Output the [x, y] coordinate of the center of the cell containing the given text.  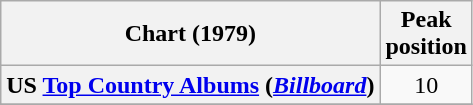
Chart (1979) [190, 34]
US Top Country Albums (Billboard) [190, 85]
10 [426, 85]
Peakposition [426, 34]
